Capture the cell that displays the provided text and extract its [x, y] central coordinate. 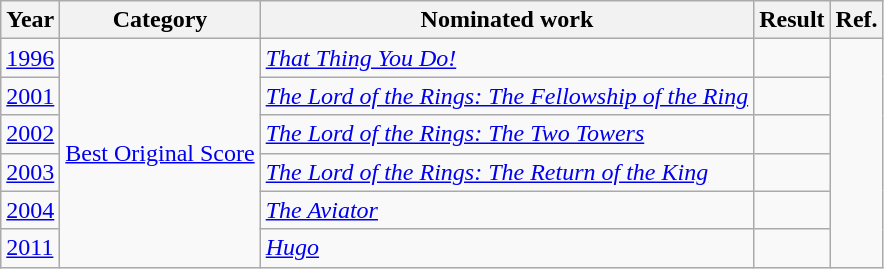
Best Original Score [160, 153]
2011 [30, 248]
The Aviator [507, 210]
1996 [30, 58]
Category [160, 20]
The Lord of the Rings: The Return of the King [507, 172]
2004 [30, 210]
The Lord of the Rings: The Two Towers [507, 134]
2003 [30, 172]
Hugo [507, 248]
Result [792, 20]
The Lord of the Rings: The Fellowship of the Ring [507, 96]
2002 [30, 134]
Nominated work [507, 20]
Ref. [856, 20]
Year [30, 20]
That Thing You Do! [507, 58]
2001 [30, 96]
